Detect which cell encompasses the target text, then output its [X, Y] center coordinate. 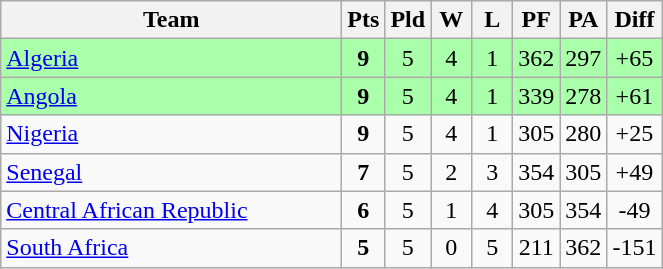
2 [452, 172]
PA [584, 20]
3 [492, 172]
Diff [634, 20]
Algeria [172, 58]
PF [536, 20]
Pts [364, 20]
0 [452, 248]
Nigeria [172, 134]
297 [584, 58]
280 [584, 134]
7 [364, 172]
Angola [172, 96]
+61 [634, 96]
339 [536, 96]
Pld [408, 20]
W [452, 20]
278 [584, 96]
+25 [634, 134]
+49 [634, 172]
L [492, 20]
6 [364, 210]
Team [172, 20]
-151 [634, 248]
South Africa [172, 248]
Senegal [172, 172]
Central African Republic [172, 210]
211 [536, 248]
+65 [634, 58]
-49 [634, 210]
